Return (X, Y) of the center of cell containing provided text 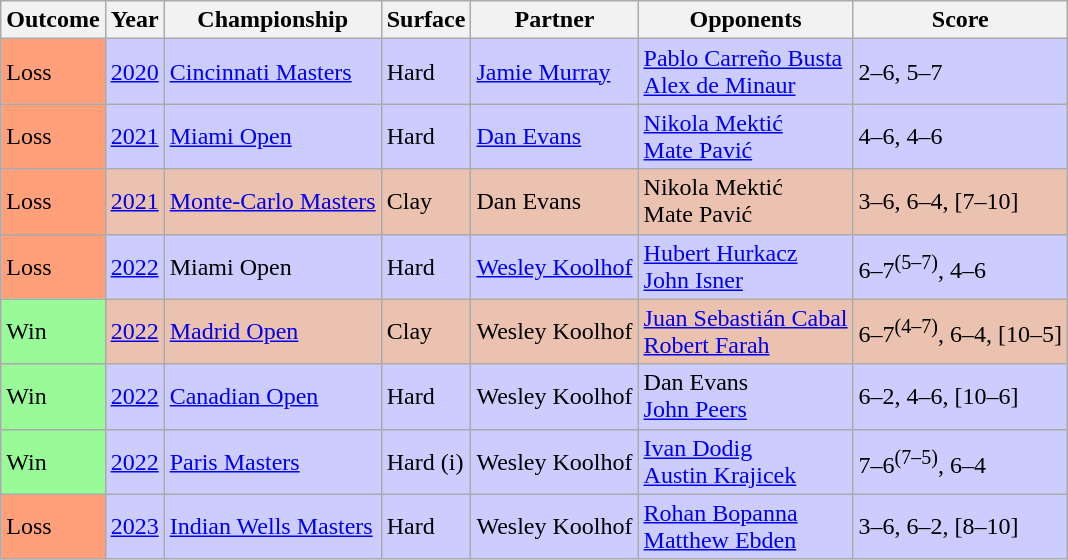
Championship (272, 20)
Opponents (746, 20)
Rohan Bopanna Matthew Ebden (746, 526)
Partner (554, 20)
7–6(7–5), 6–4 (960, 462)
6–7(5–7), 4–6 (960, 266)
Juan Sebastián Cabal Robert Farah (746, 332)
Cincinnati Masters (272, 72)
2023 (134, 526)
2–6, 5–7 (960, 72)
Monte-Carlo Masters (272, 202)
Hubert Hurkacz John Isner (746, 266)
Paris Masters (272, 462)
Madrid Open (272, 332)
2020 (134, 72)
Pablo Carreño Busta Alex de Minaur (746, 72)
Canadian Open (272, 396)
4–6, 4–6 (960, 136)
Hard (i) (426, 462)
Dan Evans John Peers (746, 396)
Year (134, 20)
3–6, 6–2, [8–10] (960, 526)
Jamie Murray (554, 72)
Surface (426, 20)
Indian Wells Masters (272, 526)
Score (960, 20)
Outcome (53, 20)
6–7(4–7), 6–4, [10–5] (960, 332)
Ivan Dodig Austin Krajicek (746, 462)
6–2, 4–6, [10–6] (960, 396)
3–6, 6–4, [7–10] (960, 202)
